Pinpoint the cell where the given text exists, returning its (x, y) midpoint coordinate. 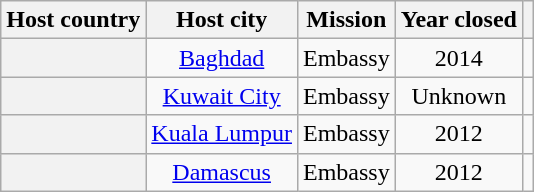
Kuwait City (222, 96)
Baghdad (222, 58)
Host country (74, 20)
Host city (222, 20)
2014 (458, 58)
Unknown (458, 96)
Damascus (222, 172)
Kuala Lumpur (222, 134)
Mission (346, 20)
Year closed (458, 20)
